Extract the (x, y) coordinate from the center of the cell holding the provided text.  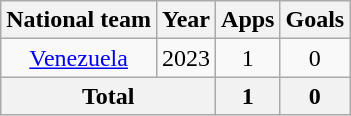
National team (79, 20)
2023 (186, 58)
Venezuela (79, 58)
Year (186, 20)
Total (108, 96)
Apps (248, 20)
Goals (315, 20)
